Detect which cell encompasses the target text, then output its (X, Y) center coordinate. 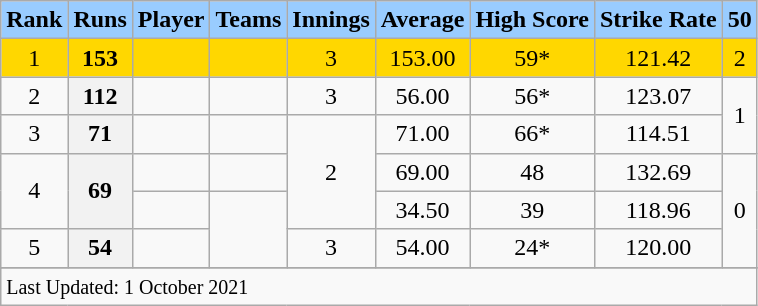
69 (100, 191)
0 (740, 210)
114.51 (658, 134)
Innings (331, 20)
Rank (34, 20)
153.00 (422, 58)
71 (100, 134)
153 (100, 58)
Runs (100, 20)
50 (740, 20)
54.00 (422, 248)
123.07 (658, 96)
48 (532, 172)
69.00 (422, 172)
39 (532, 210)
Player (171, 20)
High Score (532, 20)
132.69 (658, 172)
121.42 (658, 58)
56.00 (422, 96)
71.00 (422, 134)
Average (422, 20)
4 (34, 191)
24* (532, 248)
118.96 (658, 210)
Teams (248, 20)
59* (532, 58)
34.50 (422, 210)
Strike Rate (658, 20)
112 (100, 96)
5 (34, 248)
56* (532, 96)
66* (532, 134)
Last Updated: 1 October 2021 (379, 286)
54 (100, 248)
120.00 (658, 248)
